Return the [X, Y] coordinate for the center point of the cell that contains the specified text.  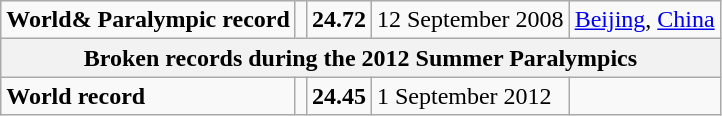
World record [148, 96]
1 September 2012 [470, 96]
Broken records during the 2012 Summer Paralympics [360, 58]
24.45 [338, 96]
World& Paralympic record [148, 20]
24.72 [338, 20]
Beijing, China [644, 20]
12 September 2008 [470, 20]
